From the cell containing the given text, extract its center point as [X, Y] coordinate. 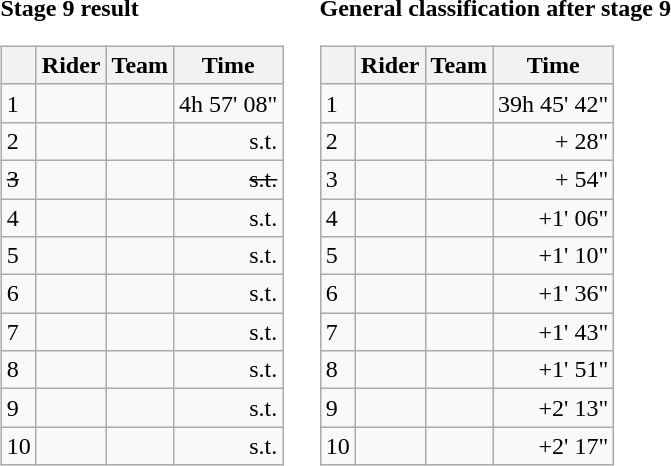
+1' 51" [554, 370]
39h 45' 42" [554, 103]
+1' 36" [554, 294]
+ 54" [554, 179]
+ 28" [554, 141]
+1' 43" [554, 332]
+2' 13" [554, 408]
4h 57' 08" [228, 103]
+1' 10" [554, 256]
+1' 06" [554, 217]
+2' 17" [554, 446]
